Search for the cell housing the specified text and yield its [X, Y] center coordinate. 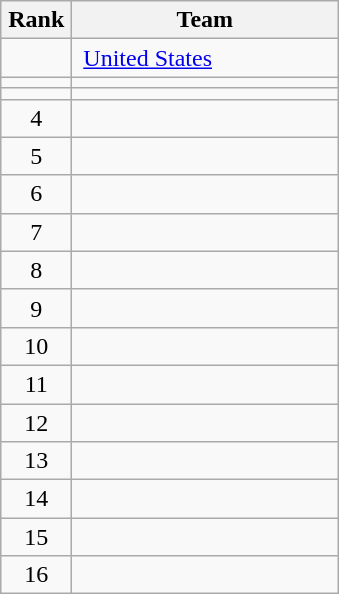
10 [36, 346]
Rank [36, 20]
11 [36, 384]
7 [36, 232]
9 [36, 308]
14 [36, 499]
12 [36, 423]
4 [36, 118]
6 [36, 194]
16 [36, 575]
13 [36, 461]
Team [205, 20]
5 [36, 156]
8 [36, 270]
United States [205, 58]
15 [36, 537]
